Scan for the cell matching the given text and deliver its [x, y] coordinate at center. 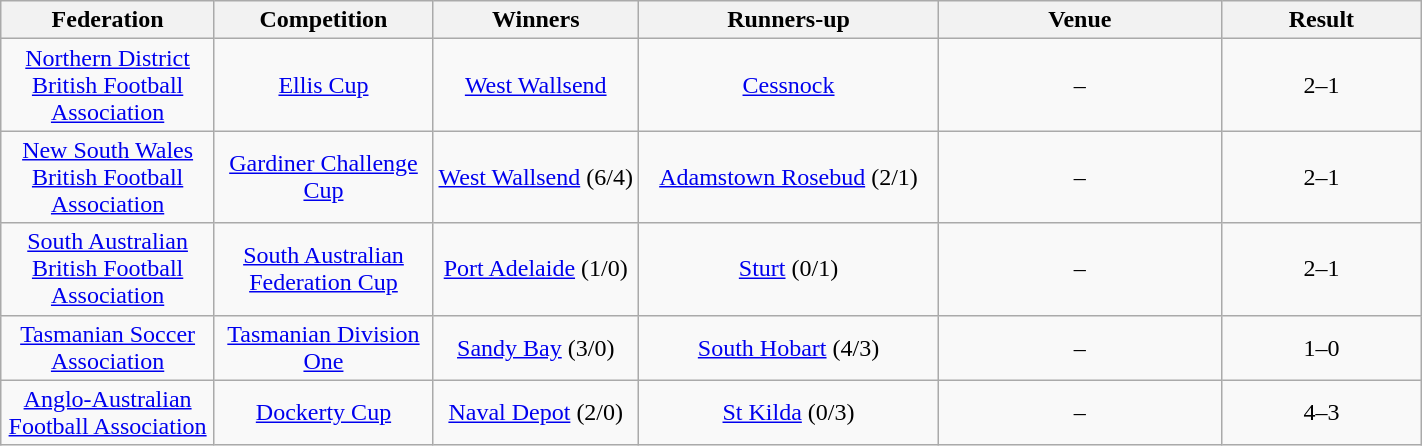
West Wallsend [535, 85]
South Australian British Football Association [108, 269]
West Wallsend (6/4) [535, 177]
Tasmanian Division One [323, 348]
Northern District British Football Association [108, 85]
South Australian Federation Cup [323, 269]
Adamstown Rosebud (2/1) [788, 177]
Runners-up [788, 20]
Federation [108, 20]
South Hobart (4/3) [788, 348]
1–0 [1322, 348]
Gardiner Challenge Cup [323, 177]
Winners [535, 20]
Naval Depot (2/0) [535, 412]
Tasmanian Soccer Association [108, 348]
Venue [1080, 20]
4–3 [1322, 412]
Result [1322, 20]
St Kilda (0/3) [788, 412]
Anglo-Australian Football Association [108, 412]
Sturt (0/1) [788, 269]
Ellis Cup [323, 85]
Port Adelaide (1/0) [535, 269]
New South Wales British Football Association [108, 177]
Cessnock [788, 85]
Dockerty Cup [323, 412]
Competition [323, 20]
Sandy Bay (3/0) [535, 348]
